Provide the [x, y] coordinate of the cell's center where the given text is located.  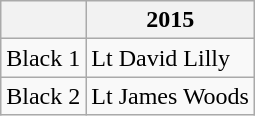
Lt David Lilly [170, 58]
Lt James Woods [170, 96]
2015 [170, 20]
Black 2 [44, 96]
Black 1 [44, 58]
